Search for the cell housing the specified text and yield its [X, Y] center coordinate. 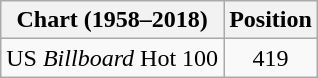
US Billboard Hot 100 [112, 58]
Position [271, 20]
419 [271, 58]
Chart (1958–2018) [112, 20]
